Pinpoint the cell where the given text exists, returning its (X, Y) midpoint coordinate. 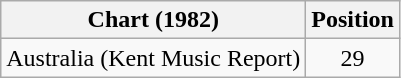
Chart (1982) (154, 20)
Australia (Kent Music Report) (154, 58)
29 (353, 58)
Position (353, 20)
